Scan for the cell matching the given text and deliver its [X, Y] coordinate at center. 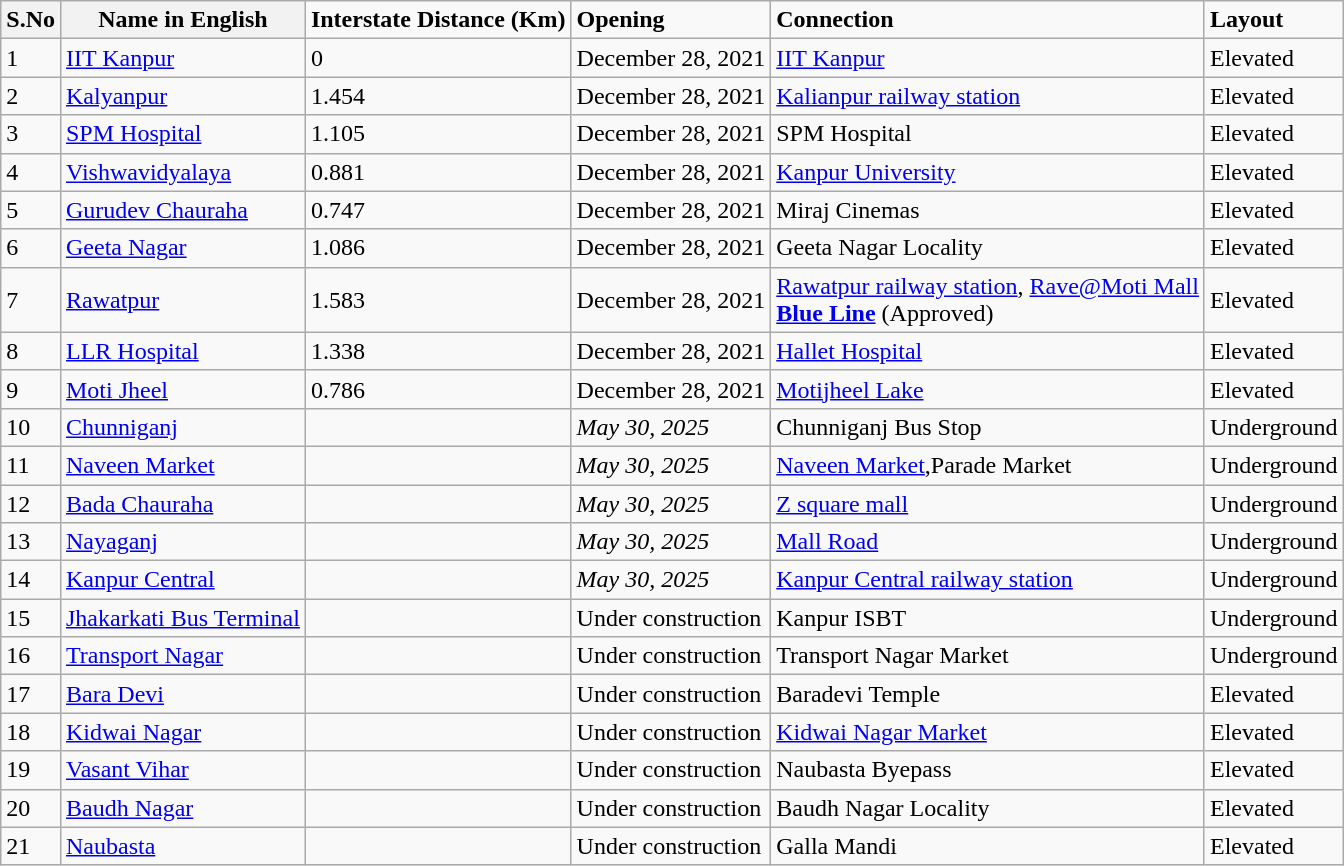
1.086 [438, 248]
1.583 [438, 300]
13 [31, 542]
Galla Mandi [988, 846]
1.338 [438, 351]
Kanpur University [988, 172]
Rawatpur railway station, Rave@Moti MallBlue Line (Approved) [988, 300]
Naveen Market [182, 465]
Gurudev Chauraha [182, 210]
6 [31, 248]
Kanpur Central [182, 580]
Nayaganj [182, 542]
4 [31, 172]
1.454 [438, 96]
Kalyanpur [182, 96]
0.786 [438, 389]
Baudh Nagar [182, 808]
S.No [31, 20]
Interstate Distance (Km) [438, 20]
Kidwai Nagar Market [988, 732]
Vishwavidyalaya [182, 172]
Moti Jheel [182, 389]
Naubasta [182, 846]
Vasant Vihar [182, 770]
0.881 [438, 172]
1.105 [438, 134]
LLR Hospital [182, 351]
14 [31, 580]
16 [31, 656]
7 [31, 300]
19 [31, 770]
10 [31, 427]
0.747 [438, 210]
Hallet Hospital [988, 351]
Baradevi Temple [988, 694]
Geeta Nagar [182, 248]
Kalianpur railway station [988, 96]
17 [31, 694]
Motijheel Lake [988, 389]
Z square mall [988, 503]
9 [31, 389]
3 [31, 134]
8 [31, 351]
Naveen Market,Parade Market [988, 465]
Transport Nagar [182, 656]
5 [31, 210]
Transport Nagar Market [988, 656]
Baudh Nagar Locality [988, 808]
0 [438, 58]
Name in English [182, 20]
Kanpur Central railway station [988, 580]
Jhakarkati Bus Terminal [182, 618]
Connection [988, 20]
21 [31, 846]
15 [31, 618]
12 [31, 503]
Mall Road [988, 542]
2 [31, 96]
18 [31, 732]
20 [31, 808]
Naubasta Byepass [988, 770]
Chunniganj Bus Stop [988, 427]
Geeta Nagar Locality [988, 248]
Kanpur ISBT [988, 618]
11 [31, 465]
Miraj Cinemas [988, 210]
1 [31, 58]
Chunniganj [182, 427]
Layout [1274, 20]
Kidwai Nagar [182, 732]
Bada Chauraha [182, 503]
Rawatpur [182, 300]
Bara Devi [182, 694]
Opening [671, 20]
